Return [x, y] of the center of cell containing provided text 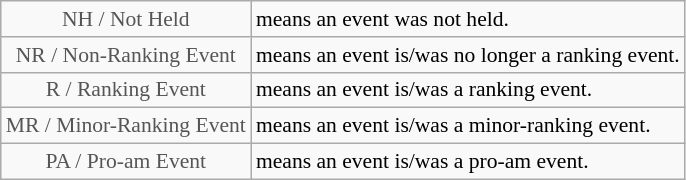
R / Ranking Event [126, 90]
means an event was not held. [468, 19]
PA / Pro-am Event [126, 162]
means an event is/was a pro-am event. [468, 162]
means an event is/was no longer a ranking event. [468, 55]
means an event is/was a ranking event. [468, 90]
NR / Non-Ranking Event [126, 55]
MR / Minor-Ranking Event [126, 126]
NH / Not Held [126, 19]
means an event is/was a minor-ranking event. [468, 126]
